Capture the cell that displays the provided text and extract its (x, y) central coordinate. 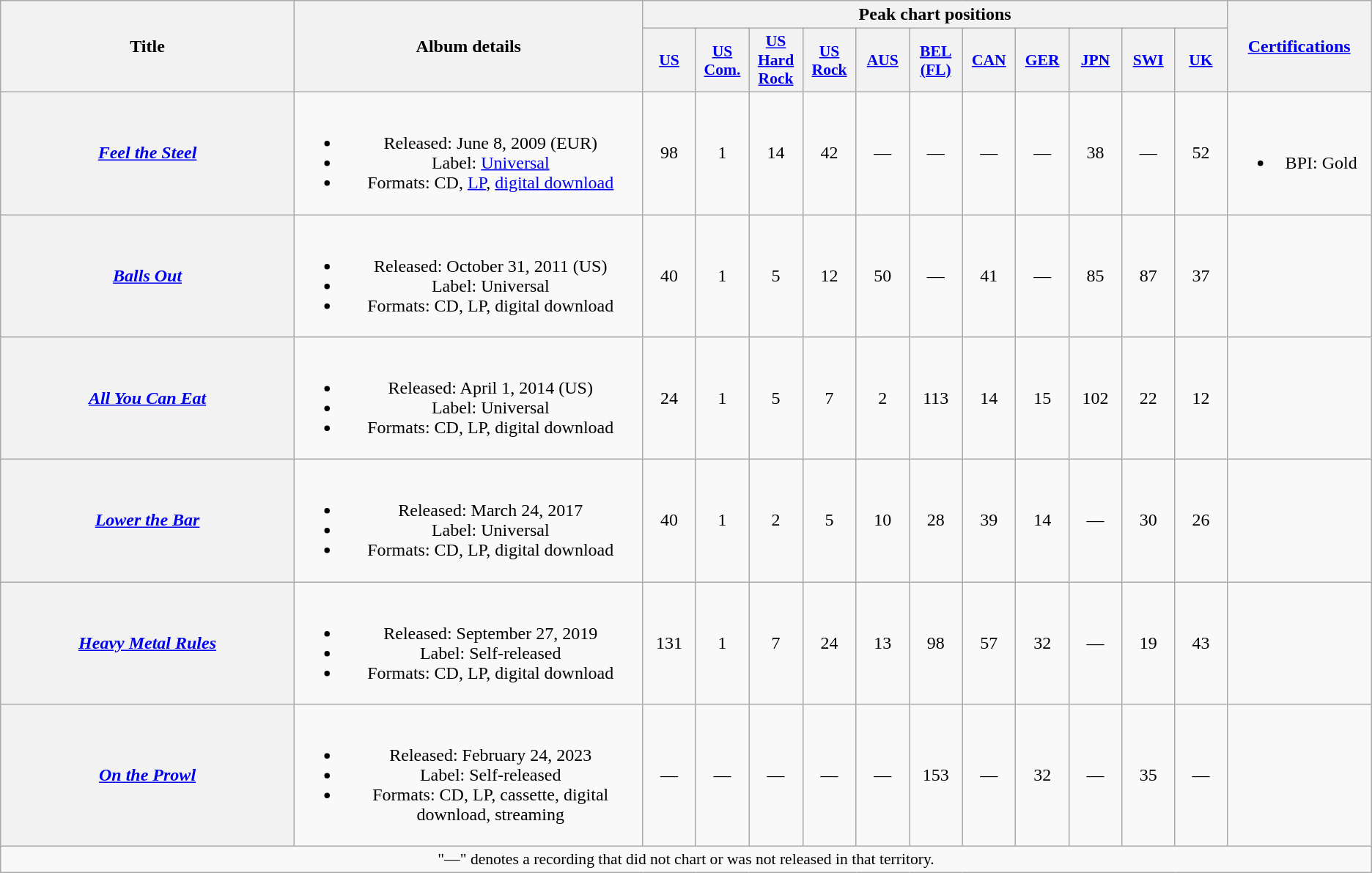
85 (1096, 276)
Released: April 1, 2014 (US)Label: UniversalFormats: CD, LP, digital download (468, 399)
BPI: Gold (1299, 152)
Certifications (1299, 47)
28 (935, 520)
Feel the Steel (148, 152)
USCom. (723, 60)
USHard Rock (775, 60)
GER (1042, 60)
Title (148, 47)
22 (1148, 399)
Released: June 8, 2009 (EUR)Label: UniversalFormats: CD, LP, digital download (468, 152)
50 (882, 276)
15 (1042, 399)
USRock (830, 60)
35 (1148, 776)
On the Prowl (148, 776)
43 (1200, 644)
52 (1200, 152)
Released: March 24, 2017Label: UniversalFormats: CD, LP, digital download (468, 520)
Album details (468, 47)
57 (989, 644)
AUS (882, 60)
US (669, 60)
10 (882, 520)
All You Can Eat (148, 399)
87 (1148, 276)
"—" denotes a recording that did not chart or was not released in that territory. (686, 860)
Released: February 24, 2023Label: Self-releasedFormats: CD, LP, cassette, digital download, streaming (468, 776)
Heavy Metal Rules (148, 644)
102 (1096, 399)
Released: September 27, 2019Label: Self-releasedFormats: CD, LP, digital download (468, 644)
42 (830, 152)
153 (935, 776)
19 (1148, 644)
Peak chart positions (935, 15)
38 (1096, 152)
Balls Out (148, 276)
30 (1148, 520)
SWI (1148, 60)
Lower the Bar (148, 520)
41 (989, 276)
BEL(FL) (935, 60)
Released: October 31, 2011 (US)Label: UniversalFormats: CD, LP, digital download (468, 276)
UK (1200, 60)
26 (1200, 520)
39 (989, 520)
113 (935, 399)
37 (1200, 276)
JPN (1096, 60)
131 (669, 644)
CAN (989, 60)
13 (882, 644)
